Locate the cell with the specified text and output its (x, y) center coordinate. 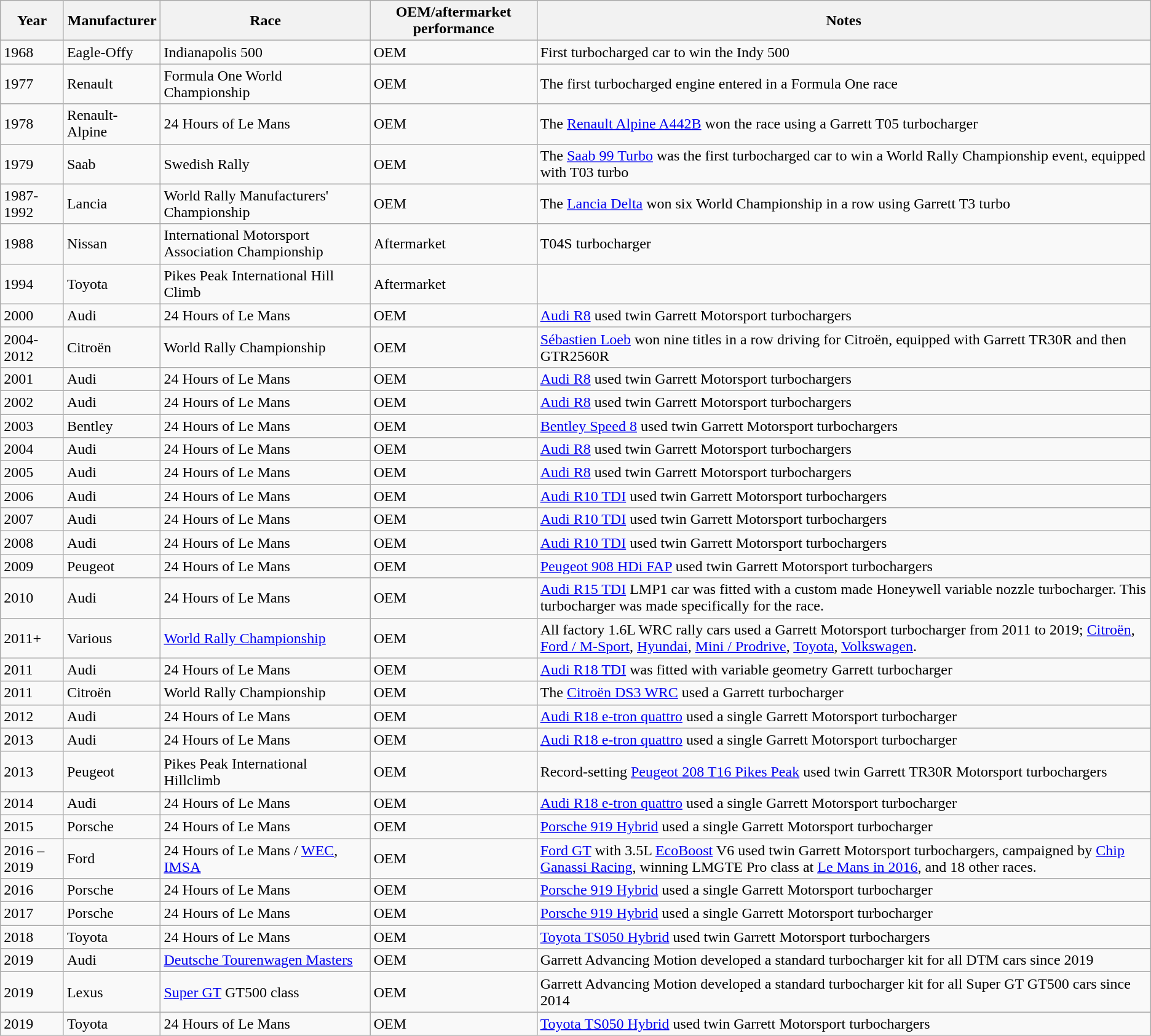
Audi R15 TDI LMP1 car was fitted with a custom made Honeywell variable nozzle turbocharger. This turbocharger was made specifically for the race. (844, 598)
Various (112, 638)
Swedish Rally (266, 164)
1988 (32, 243)
2015 (32, 826)
Bentley (112, 426)
2004 (32, 449)
Nissan (112, 243)
2012 (32, 716)
Year (32, 21)
The Citroën DS3 WRC used a Garrett turbocharger (844, 693)
2002 (32, 402)
Pikes Peak International Hill Climb (266, 284)
2014 (32, 803)
OEM/aftermarket performance (454, 21)
2006 (32, 496)
2017 (32, 914)
Manufacturer (112, 21)
Notes (844, 21)
2016 – 2019 (32, 858)
International Motorsport Association Championship (266, 243)
1987-1992 (32, 204)
24 Hours of Le Mans / WEC, IMSA (266, 858)
First turbocharged car to win the Indy 500 (844, 52)
Renault-Alpine (112, 124)
Peugeot 908 HDi FAP used twin Garrett Motorsport turbochargers (844, 566)
2005 (32, 473)
The Lancia Delta won six World Championship in a row using Garrett T3 turbo (844, 204)
Super GT GT500 class (266, 992)
Record-setting Peugeot 208 T16 Pikes Peak used twin Garrett TR30R Motorsport turbochargers (844, 771)
Formula One World Championship (266, 84)
1977 (32, 84)
Indianapolis 500 (266, 52)
Pikes Peak International Hillclimb (266, 771)
2016 (32, 890)
2018 (32, 937)
1979 (32, 164)
2011+ (32, 638)
2000 (32, 315)
Bentley Speed 8 used twin Garrett Motorsport turbochargers (844, 426)
Eagle-Offy (112, 52)
2007 (32, 520)
2001 (32, 379)
1978 (32, 124)
Race (266, 21)
Audi R18 TDI was fitted with variable geometry Garrett turbocharger (844, 670)
The Renault Alpine A442B won the race using a Garrett T05 turbocharger (844, 124)
The first turbocharged engine entered in a Formula One race (844, 84)
2004-2012 (32, 347)
Garrett Advancing Motion developed a standard turbocharger kit for all DTM cars since 2019 (844, 960)
2003 (32, 426)
The Saab 99 Turbo was the first turbocharged car to win a World Rally Championship event, equipped with T03 turbo (844, 164)
Garrett Advancing Motion developed a standard turbocharger kit for all Super GT GT500 cars since 2014 (844, 992)
Lexus (112, 992)
2008 (32, 543)
Ford (112, 858)
Deutsche Tourenwagen Masters (266, 960)
1994 (32, 284)
Sébastien Loeb won nine titles in a row driving for Citroën, equipped with Garrett TR30R and then GTR2560R (844, 347)
World Rally Manufacturers' Championship (266, 204)
Renault (112, 84)
Saab (112, 164)
Lancia (112, 204)
1968 (32, 52)
2009 (32, 566)
2010 (32, 598)
T04S turbocharger (844, 243)
